Locate the cell with the specified text and output its [X, Y] center coordinate. 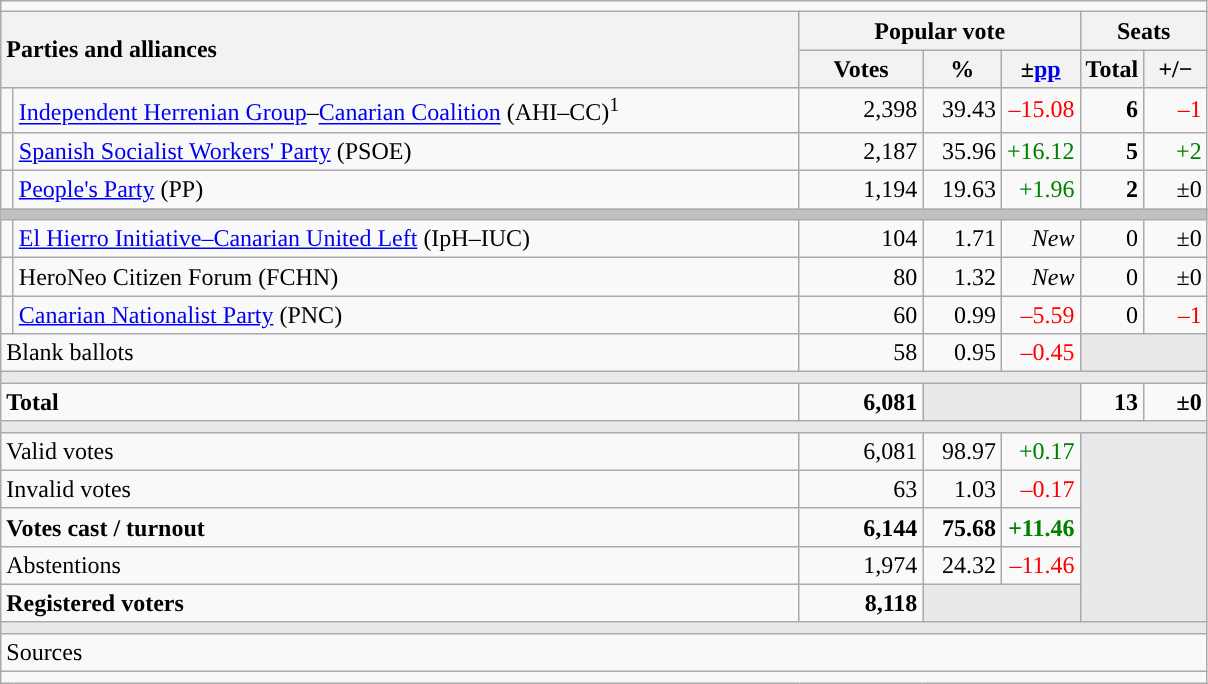
El Hierro Initiative–Canarian United Left (IpH–IUC) [406, 239]
35.96 [962, 151]
% [962, 69]
Blank ballots [400, 353]
8,118 [861, 603]
–0.17 [1040, 489]
1,194 [861, 190]
Sources [604, 652]
5 [1112, 151]
HeroNeo Citizen Forum (FCHN) [406, 277]
+0.17 [1040, 451]
–5.59 [1040, 315]
Abstentions [400, 565]
Independent Herrenian Group–Canarian Coalition (AHI–CC)1 [406, 110]
Votes cast / turnout [400, 527]
–11.46 [1040, 565]
+2 [1176, 151]
1.32 [962, 277]
±pp [1040, 69]
19.63 [962, 190]
6,144 [861, 527]
98.97 [962, 451]
60 [861, 315]
63 [861, 489]
0.99 [962, 315]
1,974 [861, 565]
Votes [861, 69]
Spanish Socialist Workers' Party (PSOE) [406, 151]
+11.46 [1040, 527]
0.95 [962, 353]
Registered voters [400, 603]
–0.45 [1040, 353]
2 [1112, 190]
–15.08 [1040, 110]
Seats [1144, 31]
Canarian Nationalist Party (PNC) [406, 315]
58 [861, 353]
Popular vote [940, 31]
104 [861, 239]
1.03 [962, 489]
75.68 [962, 527]
Parties and alliances [400, 50]
2,187 [861, 151]
80 [861, 277]
6 [1112, 110]
2,398 [861, 110]
13 [1112, 402]
Valid votes [400, 451]
1.71 [962, 239]
People's Party (PP) [406, 190]
39.43 [962, 110]
24.32 [962, 565]
+16.12 [1040, 151]
+1.96 [1040, 190]
+/− [1176, 69]
Invalid votes [400, 489]
